Extract the [X, Y] coordinate from the center of the cell holding the provided text.  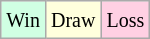
Draw [72, 20]
Loss [126, 20]
Win [24, 20]
